Scan for the cell matching the given text and deliver its [x, y] coordinate at center. 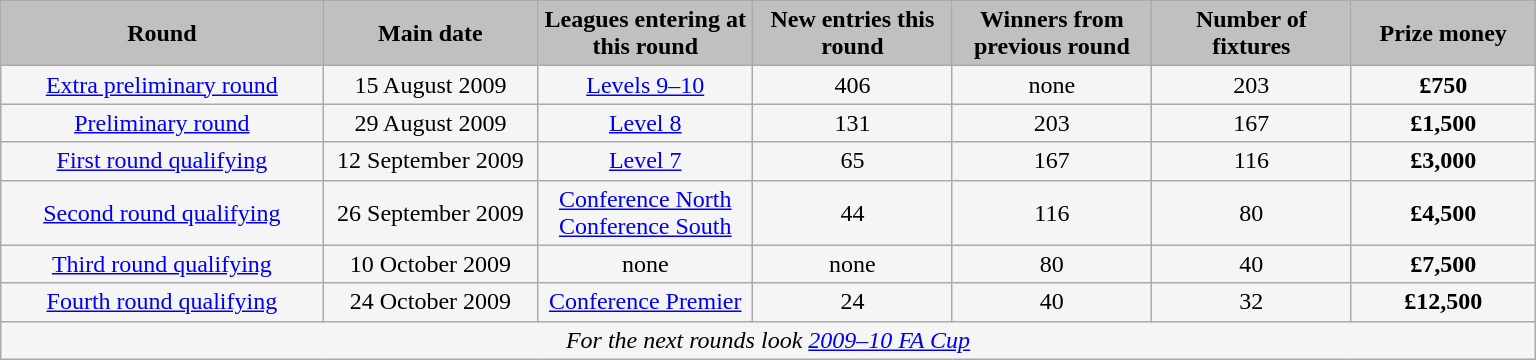
Winners from previous round [1052, 34]
65 [852, 161]
£3,000 [1443, 161]
32 [1252, 302]
44 [852, 212]
£1,500 [1443, 123]
For the next rounds look 2009–10 FA Cup [768, 340]
26 September 2009 [430, 212]
Third round qualifying [162, 264]
Levels 9–10 [646, 85]
406 [852, 85]
Prize money [1443, 34]
Level 8 [646, 123]
Conference Premier [646, 302]
£12,500 [1443, 302]
24 October 2009 [430, 302]
10 October 2009 [430, 264]
Preliminary round [162, 123]
24 [852, 302]
Leagues entering at this round [646, 34]
£7,500 [1443, 264]
£750 [1443, 85]
15 August 2009 [430, 85]
First round qualifying [162, 161]
Number of fixtures [1252, 34]
Main date [430, 34]
131 [852, 123]
12 September 2009 [430, 161]
Extra preliminary round [162, 85]
Conference NorthConference South [646, 212]
29 August 2009 [430, 123]
Fourth round qualifying [162, 302]
Round [162, 34]
Second round qualifying [162, 212]
Level 7 [646, 161]
£4,500 [1443, 212]
New entries this round [852, 34]
